Scan for the cell matching the given text and deliver its [x, y] coordinate at center. 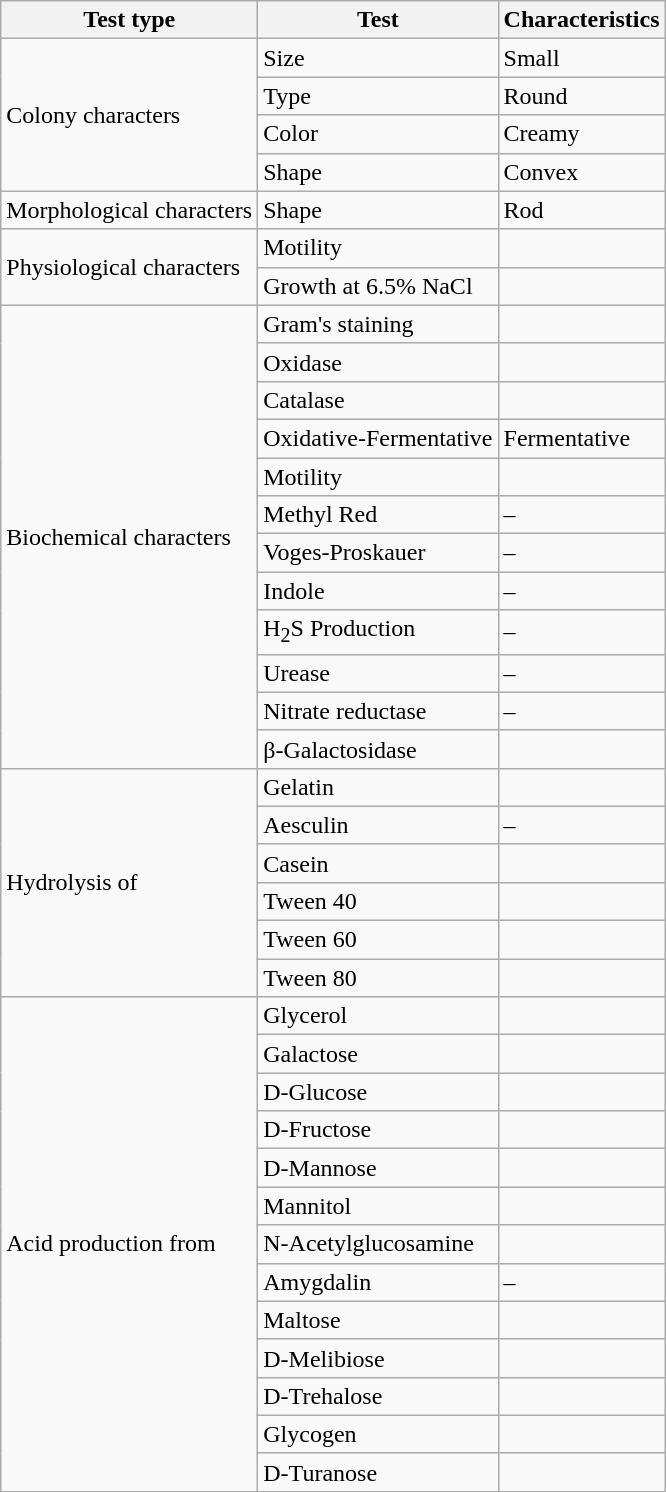
Type [378, 96]
Hydrolysis of [130, 882]
Rod [582, 210]
Casein [378, 863]
Glycerol [378, 1016]
Morphological characters [130, 210]
Indole [378, 591]
Tween 80 [378, 978]
Maltose [378, 1320]
D-Trehalose [378, 1396]
D-Fructose [378, 1130]
Aesculin [378, 825]
Oxidase [378, 362]
Gelatin [378, 787]
H2S Production [378, 632]
Oxidative-Fermentative [378, 438]
Creamy [582, 134]
D-Turanose [378, 1472]
Physiological characters [130, 267]
Acid production from [130, 1244]
Voges-Proskauer [378, 553]
Color [378, 134]
Characteristics [582, 20]
Colony characters [130, 115]
Tween 60 [378, 940]
Small [582, 58]
Urease [378, 673]
Tween 40 [378, 901]
Glycogen [378, 1434]
N-Acetylglucosamine [378, 1244]
Fermentative [582, 438]
Mannitol [378, 1206]
Round [582, 96]
Methyl Red [378, 515]
Test [378, 20]
Biochemical characters [130, 536]
Amygdalin [378, 1282]
Size [378, 58]
D-Melibiose [378, 1358]
Gram's staining [378, 324]
Growth at 6.5% NaCl [378, 286]
Nitrate reductase [378, 711]
Test type [130, 20]
D-Glucose [378, 1092]
D-Mannose [378, 1168]
Convex [582, 172]
β-Galactosidase [378, 749]
Galactose [378, 1054]
Catalase [378, 400]
